Return (X, Y) of the center of cell containing provided text 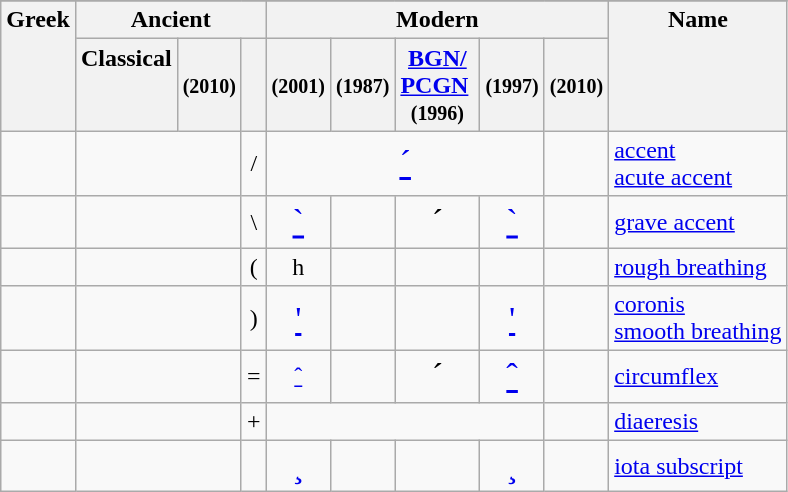
iota subscript (698, 466)
/ (254, 164)
(1987) (362, 85)
diaeresis (698, 421)
(1997) (512, 85)
Greek (38, 66)
h (298, 267)
= (254, 377)
) (254, 318)
BGN/PCGN (1996) (438, 85)
(2001) (298, 85)
accentacute accent (698, 164)
\ (254, 222)
circumflex (698, 377)
rough breathing (698, 267)
Name (698, 66)
Ancient (170, 20)
Classical (126, 85)
( (254, 267)
grave accent (698, 222)
coronissmooth breathing (698, 318)
Modern (438, 20)
+ (254, 421)
